Capture the cell that displays the provided text and extract its (X, Y) central coordinate. 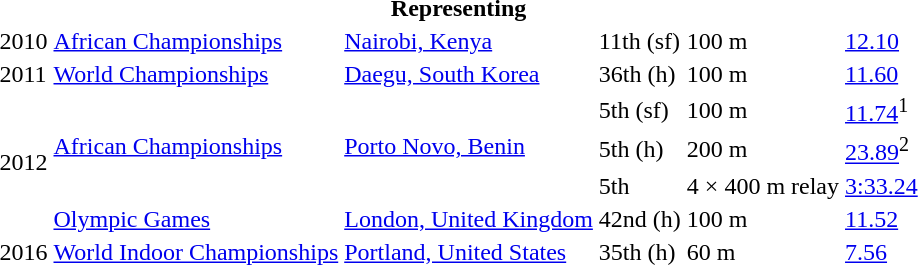
42nd (h) (640, 219)
Daegu, South Korea (469, 74)
Olympic Games (196, 219)
200 m (762, 149)
5th (h) (640, 149)
Porto Novo, Benin (469, 146)
36th (h) (640, 74)
Nairobi, Kenya (469, 41)
5th (640, 186)
11th (sf) (640, 41)
4 × 400 m relay (762, 186)
5th (sf) (640, 110)
London, United Kingdom (469, 219)
World Championships (196, 74)
